Scan for the cell matching the given text and deliver its (X, Y) coordinate at center. 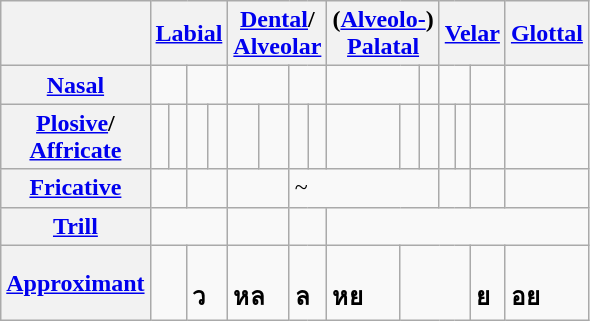
หล (258, 283)
ย (488, 283)
Glottal (546, 34)
Plosive/Affricate (76, 136)
Labial (189, 34)
Fricative (76, 188)
หย (364, 283)
(Alveolo-) Palatal (383, 34)
ว (208, 283)
Dental/ Alveolar (278, 34)
Approximant (76, 283)
Velar (472, 34)
Nasal (76, 85)
Trill (76, 226)
อย (546, 283)
~ (364, 188)
ล (308, 283)
